Extract the [x, y] coordinate from the center of the cell holding the provided text.  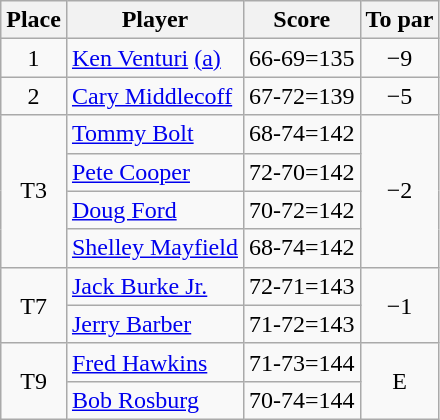
−9 [400, 58]
Tommy Bolt [154, 134]
Doug Ford [154, 210]
Score [302, 20]
72-70=142 [302, 172]
To par [400, 20]
71-73=144 [302, 362]
71-72=143 [302, 324]
Place [34, 20]
Ken Venturi (a) [154, 58]
Cary Middlecoff [154, 96]
70-72=142 [302, 210]
E [400, 381]
Player [154, 20]
Fred Hawkins [154, 362]
72-71=143 [302, 286]
Jerry Barber [154, 324]
−1 [400, 305]
T9 [34, 381]
1 [34, 58]
67-72=139 [302, 96]
70-74=144 [302, 400]
−2 [400, 191]
Shelley Mayfield [154, 248]
66-69=135 [302, 58]
T3 [34, 191]
Pete Cooper [154, 172]
−5 [400, 96]
2 [34, 96]
Bob Rosburg [154, 400]
T7 [34, 305]
Jack Burke Jr. [154, 286]
